Extract the (x, y) coordinate from the center of the cell holding the provided text.  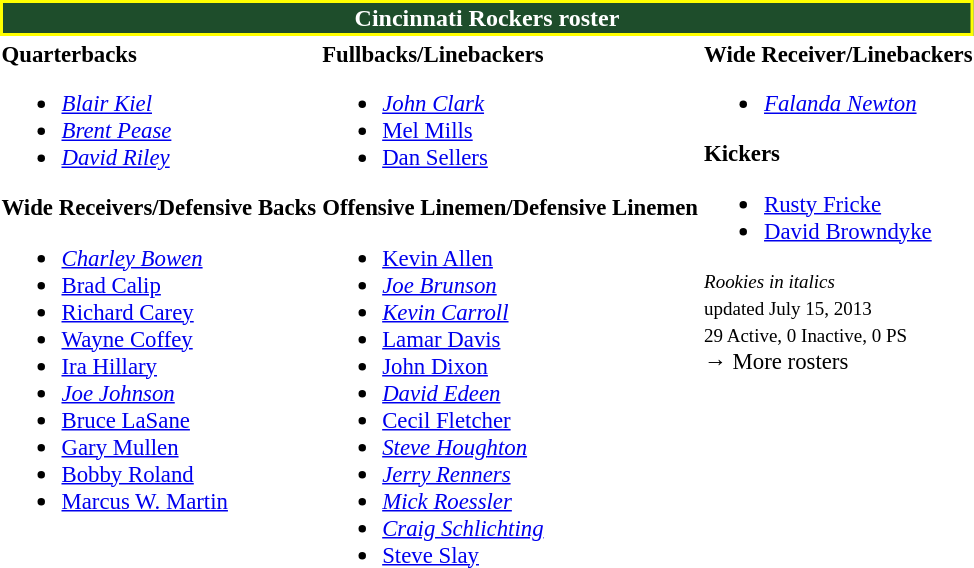
Cincinnati Rockers roster (487, 18)
